Extract the (X, Y) coordinate from the center of the cell holding the provided text.  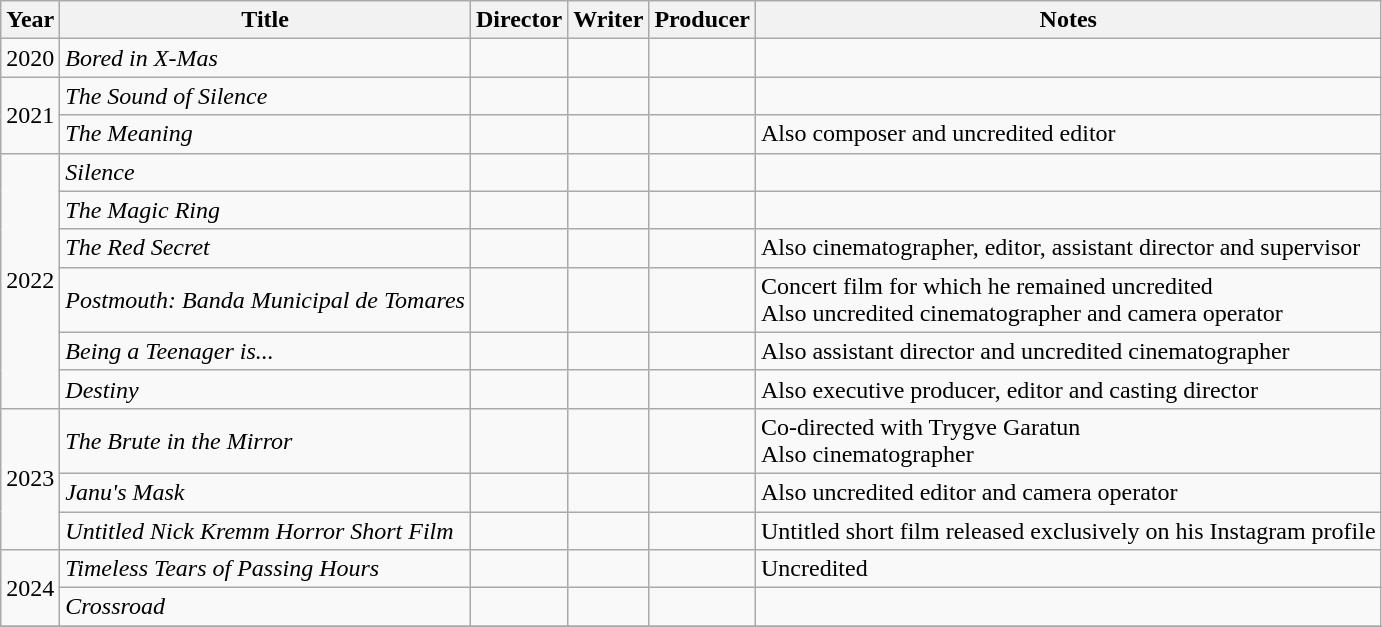
Also cinematographer, editor, assistant director and supervisor (1069, 248)
Uncredited (1069, 569)
Timeless Tears of Passing Hours (266, 569)
2021 (30, 115)
Co-directed with Trygve GaratunAlso cinematographer (1069, 440)
Notes (1069, 20)
Untitled Nick Kremm Horror Short Film (266, 531)
Untitled short film released exclusively on his Instagram profile (1069, 531)
2020 (30, 58)
Destiny (266, 389)
Being a Teenager is... (266, 351)
Bored in X-Mas (266, 58)
Janu's Mask (266, 492)
Year (30, 20)
2024 (30, 588)
Producer (702, 20)
Also composer and uncredited editor (1069, 134)
Writer (608, 20)
Also assistant director and uncredited cinematographer (1069, 351)
Also uncredited editor and camera operator (1069, 492)
The Red Secret (266, 248)
Crossroad (266, 607)
Concert film for which he remained uncreditedAlso uncredited cinematographer and camera operator (1069, 300)
Director (518, 20)
2023 (30, 478)
Silence (266, 172)
Title (266, 20)
The Brute in the Mirror (266, 440)
The Sound of Silence (266, 96)
2022 (30, 280)
The Meaning (266, 134)
Also executive producer, editor and casting director (1069, 389)
Postmouth: Banda Municipal de Tomares (266, 300)
The Magic Ring (266, 210)
